Identify which cell holds the provided text, then report its [x, y] central coordinate. 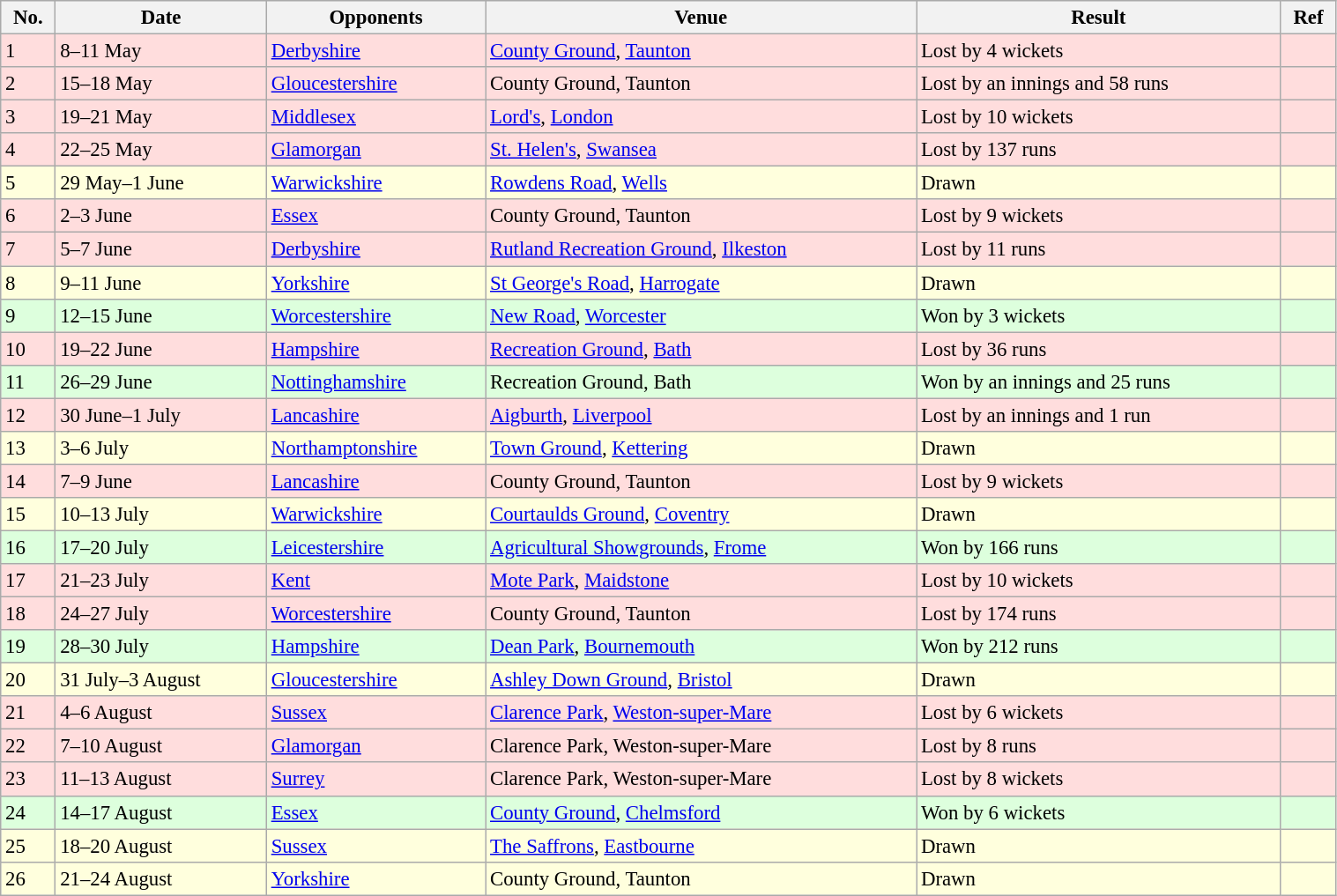
3–6 July [161, 448]
15–18 May [161, 84]
Date [161, 18]
County Ground, Chelmsford [702, 812]
Lost by 36 runs [1098, 349]
Won by 212 runs [1098, 647]
Aigburth, Liverpool [702, 415]
Northamptonshire [375, 448]
The Saffrons, Eastbourne [702, 846]
Lost by 137 runs [1098, 150]
Agricultural Showgrounds, Frome [702, 547]
Nottinghamshire [375, 381]
Surrey [375, 780]
19 [28, 647]
24 [28, 812]
Lord's, London [702, 117]
4–6 August [161, 713]
Kent [375, 581]
7–9 June [161, 481]
8 [28, 283]
Middlesex [375, 117]
22–25 May [161, 150]
Courtaulds Ground, Coventry [702, 515]
26 [28, 878]
Lost by 4 wickets [1098, 51]
Won by 3 wickets [1098, 315]
21–24 August [161, 878]
Lost by an innings and 58 runs [1098, 84]
Lost by 6 wickets [1098, 713]
14 [28, 481]
25 [28, 846]
29 May–1 June [161, 183]
3 [28, 117]
19–21 May [161, 117]
2 [28, 84]
15 [28, 515]
9 [28, 315]
14–17 August [161, 812]
7–10 August [161, 746]
1 [28, 51]
St. Helen's, Swansea [702, 150]
Ashley Down Ground, Bristol [702, 680]
Mote Park, Maidstone [702, 581]
22 [28, 746]
20 [28, 680]
8–11 May [161, 51]
31 July–3 August [161, 680]
11 [28, 381]
5 [28, 183]
12–15 June [161, 315]
7 [28, 249]
Lost by 174 runs [1098, 614]
16 [28, 547]
Town Ground, Kettering [702, 448]
5–7 June [161, 249]
21–23 July [161, 581]
Won by 6 wickets [1098, 812]
13 [28, 448]
6 [28, 216]
18–20 August [161, 846]
2–3 June [161, 216]
Won by 166 runs [1098, 547]
Lost by an innings and 1 run [1098, 415]
17–20 July [161, 547]
24–27 July [161, 614]
New Road, Worcester [702, 315]
10 [28, 349]
Opponents [375, 18]
30 June–1 July [161, 415]
Venue [702, 18]
Result [1098, 18]
10–13 July [161, 515]
No. [28, 18]
St George's Road, Harrogate [702, 283]
11–13 August [161, 780]
23 [28, 780]
12 [28, 415]
Rutland Recreation Ground, Ilkeston [702, 249]
Won by an innings and 25 runs [1098, 381]
Dean Park, Bournemouth [702, 647]
28–30 July [161, 647]
Lost by 11 runs [1098, 249]
21 [28, 713]
Leicestershire [375, 547]
9–11 June [161, 283]
18 [28, 614]
Lost by 8 runs [1098, 746]
Rowdens Road, Wells [702, 183]
Ref [1308, 18]
19–22 June [161, 349]
Lost by 8 wickets [1098, 780]
17 [28, 581]
4 [28, 150]
26–29 June [161, 381]
